Return the [X, Y] coordinate for the center point of the cell that contains the specified text.  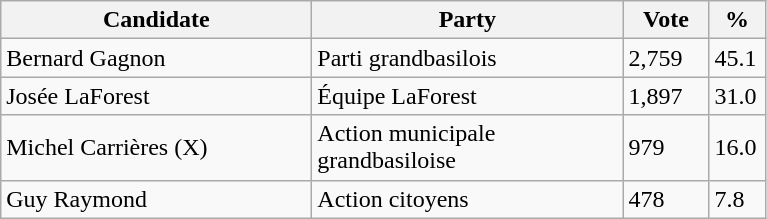
Party [468, 20]
Action municipale grandbasiloise [468, 148]
Parti grandbasilois [468, 58]
478 [666, 199]
979 [666, 148]
Bernard Gagnon [156, 58]
7.8 [737, 199]
1,897 [666, 96]
Vote [666, 20]
45.1 [737, 58]
2,759 [666, 58]
Action citoyens [468, 199]
Michel Carrières (X) [156, 148]
Josée LaForest [156, 96]
Candidate [156, 20]
% [737, 20]
Guy Raymond [156, 199]
31.0 [737, 96]
16.0 [737, 148]
Équipe LaForest [468, 96]
